From the cell containing the given text, extract its center point as [X, Y] coordinate. 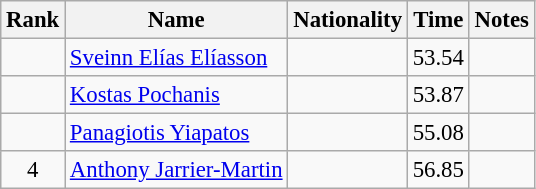
53.54 [438, 58]
Anthony Jarrier-Martin [176, 170]
55.08 [438, 133]
Notes [502, 20]
Name [176, 20]
Panagiotis Yiapatos [176, 133]
Sveinn Elías Elíasson [176, 58]
56.85 [438, 170]
Time [438, 20]
Rank [33, 20]
Kostas Pochanis [176, 95]
4 [33, 170]
53.87 [438, 95]
Nationality [348, 20]
